Output the [x, y] coordinate of the center of the cell containing the given text.  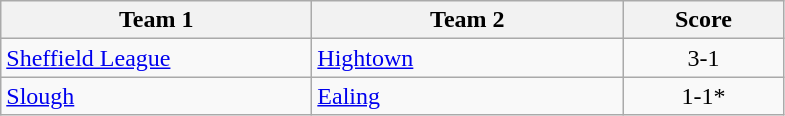
Team 2 [468, 20]
Team 1 [156, 20]
Score [704, 20]
Sheffield League [156, 58]
3-1 [704, 58]
Hightown [468, 58]
Slough [156, 96]
1-1* [704, 96]
Ealing [468, 96]
